Return the (x, y) coordinate for the center point of the cell that contains the specified text.  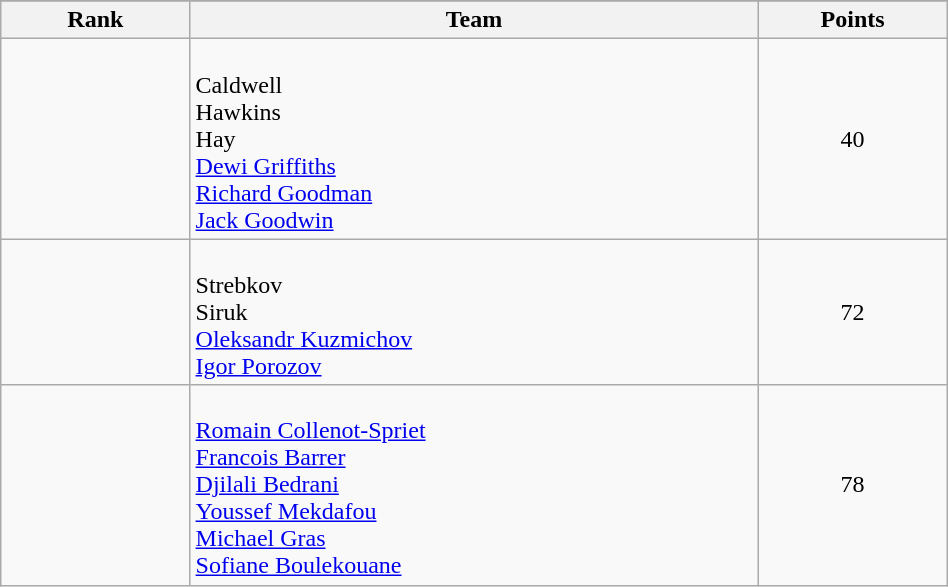
40 (852, 139)
Rank (96, 20)
Team (474, 20)
Romain Collenot-SprietFrancois BarrerDjilali BedraniYoussef MekdafouMichael GrasSofiane Boulekouane (474, 485)
72 (852, 312)
78 (852, 485)
CaldwellHawkinsHayDewi GriffithsRichard GoodmanJack Goodwin (474, 139)
Points (852, 20)
StrebkovSirukOleksandr KuzmichovIgor Porozov (474, 312)
